Output the [X, Y] coordinate of the center of the cell containing the given text.  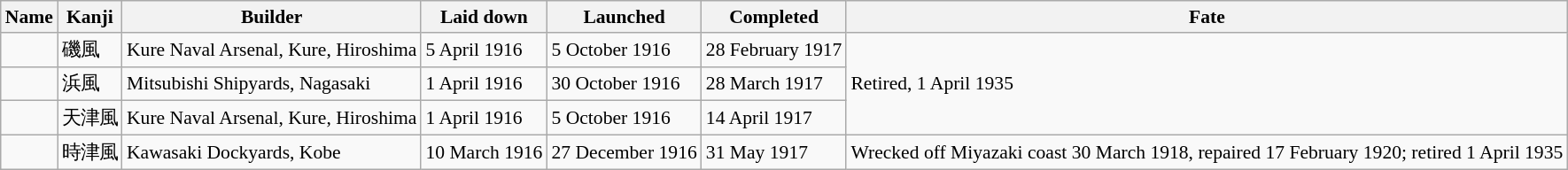
30 October 1916 [624, 83]
Kanji [90, 17]
Fate [1207, 17]
Completed [774, 17]
27 December 1916 [624, 152]
5 April 1916 [484, 50]
磯風 [90, 50]
Launched [624, 17]
28 March 1917 [774, 83]
Laid down [484, 17]
浜風 [90, 83]
天津風 [90, 119]
Retired, 1 April 1935 [1207, 84]
Name [29, 17]
Mitsubishi Shipyards, Nagasaki [271, 83]
28 February 1917 [774, 50]
14 April 1917 [774, 119]
時津風 [90, 152]
10 March 1916 [484, 152]
Builder [271, 17]
31 May 1917 [774, 152]
Wrecked off Miyazaki coast 30 March 1918, repaired 17 February 1920; retired 1 April 1935 [1207, 152]
Kawasaki Dockyards, Kobe [271, 152]
